Scan for the cell matching the given text and deliver its [X, Y] coordinate at center. 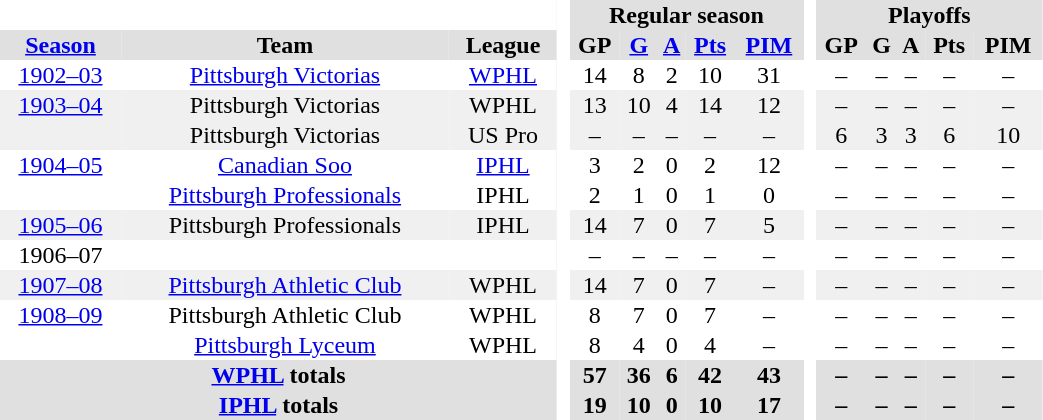
IPHL totals [278, 405]
19 [594, 405]
31 [768, 75]
1903–04 [60, 105]
1905–06 [60, 225]
Pittsburgh Lyceum [285, 345]
1906–07 [60, 255]
5 [768, 225]
Season [60, 45]
1902–03 [60, 75]
Canadian Soo [285, 165]
US Pro [503, 135]
13 [594, 105]
Playoffs [930, 15]
57 [594, 375]
1904–05 [60, 165]
1908–09 [60, 315]
League [503, 45]
42 [710, 375]
Regular season [686, 15]
WPHL totals [278, 375]
36 [639, 375]
17 [768, 405]
Team [285, 45]
1907–08 [60, 285]
43 [768, 375]
